Scan for the cell matching the given text and deliver its (x, y) coordinate at center. 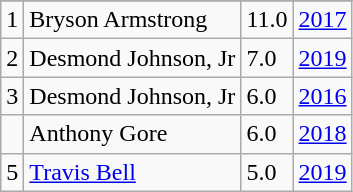
1 (12, 20)
Anthony Gore (132, 134)
5.0 (267, 172)
2017 (322, 20)
3 (12, 96)
11.0 (267, 20)
7.0 (267, 58)
2 (12, 58)
2016 (322, 96)
Travis Bell (132, 172)
Bryson Armstrong (132, 20)
2018 (322, 134)
5 (12, 172)
